Detect which cell encompasses the target text, then output its [X, Y] center coordinate. 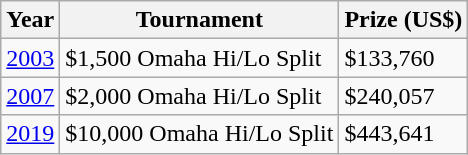
$1,500 Omaha Hi/Lo Split [200, 58]
Prize (US$) [404, 20]
$10,000 Omaha Hi/Lo Split [200, 134]
$443,641 [404, 134]
Tournament [200, 20]
2007 [30, 96]
Year [30, 20]
$240,057 [404, 96]
$2,000 Omaha Hi/Lo Split [200, 96]
$133,760 [404, 58]
2019 [30, 134]
2003 [30, 58]
